Scan for the cell matching the given text and deliver its (x, y) coordinate at center. 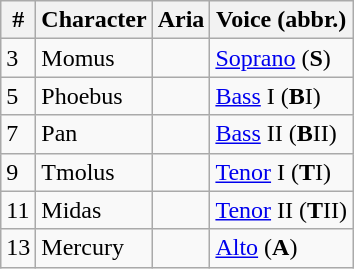
Bass I (BI) (282, 96)
Momus (94, 58)
Tenor I (TI) (282, 172)
Midas (94, 210)
5 (18, 96)
13 (18, 248)
3 (18, 58)
Voice (abbr.) (282, 20)
Alto (A) (282, 248)
# (18, 20)
9 (18, 172)
Bass II (BII) (282, 134)
Character (94, 20)
Pan (94, 134)
7 (18, 134)
Phoebus (94, 96)
Tenor II (TII) (282, 210)
11 (18, 210)
Aria (181, 20)
Mercury (94, 248)
Soprano (S) (282, 58)
Tmolus (94, 172)
